Find where the given text appears and provide that cell's center as (x, y) coordinate. 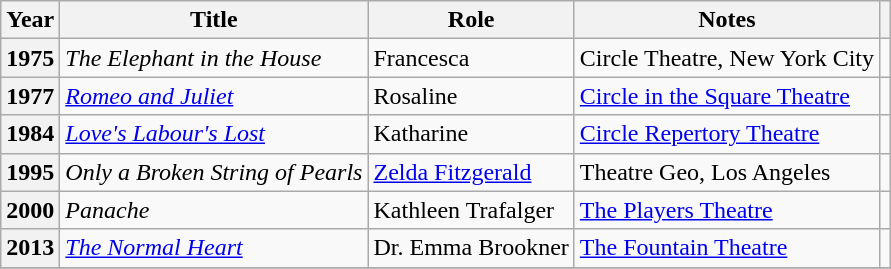
Notes (726, 20)
Role (471, 20)
1995 (30, 172)
2013 (30, 248)
Rosaline (471, 96)
Only a Broken String of Pearls (214, 172)
The Fountain Theatre (726, 248)
The Players Theatre (726, 210)
Kathleen Trafalger (471, 210)
1977 (30, 96)
Title (214, 20)
Year (30, 20)
1984 (30, 134)
The Elephant in the House (214, 58)
1975 (30, 58)
2000 (30, 210)
Theatre Geo, Los Angeles (726, 172)
Katharine (471, 134)
Francesca (471, 58)
The Normal Heart (214, 248)
Zelda Fitzgerald (471, 172)
Love's Labour's Lost (214, 134)
Romeo and Juliet (214, 96)
Circle in the Square Theatre (726, 96)
Panache (214, 210)
Circle Repertory Theatre (726, 134)
Dr. Emma Brookner (471, 248)
Circle Theatre, New York City (726, 58)
